Search for the cell housing the specified text and yield its [x, y] center coordinate. 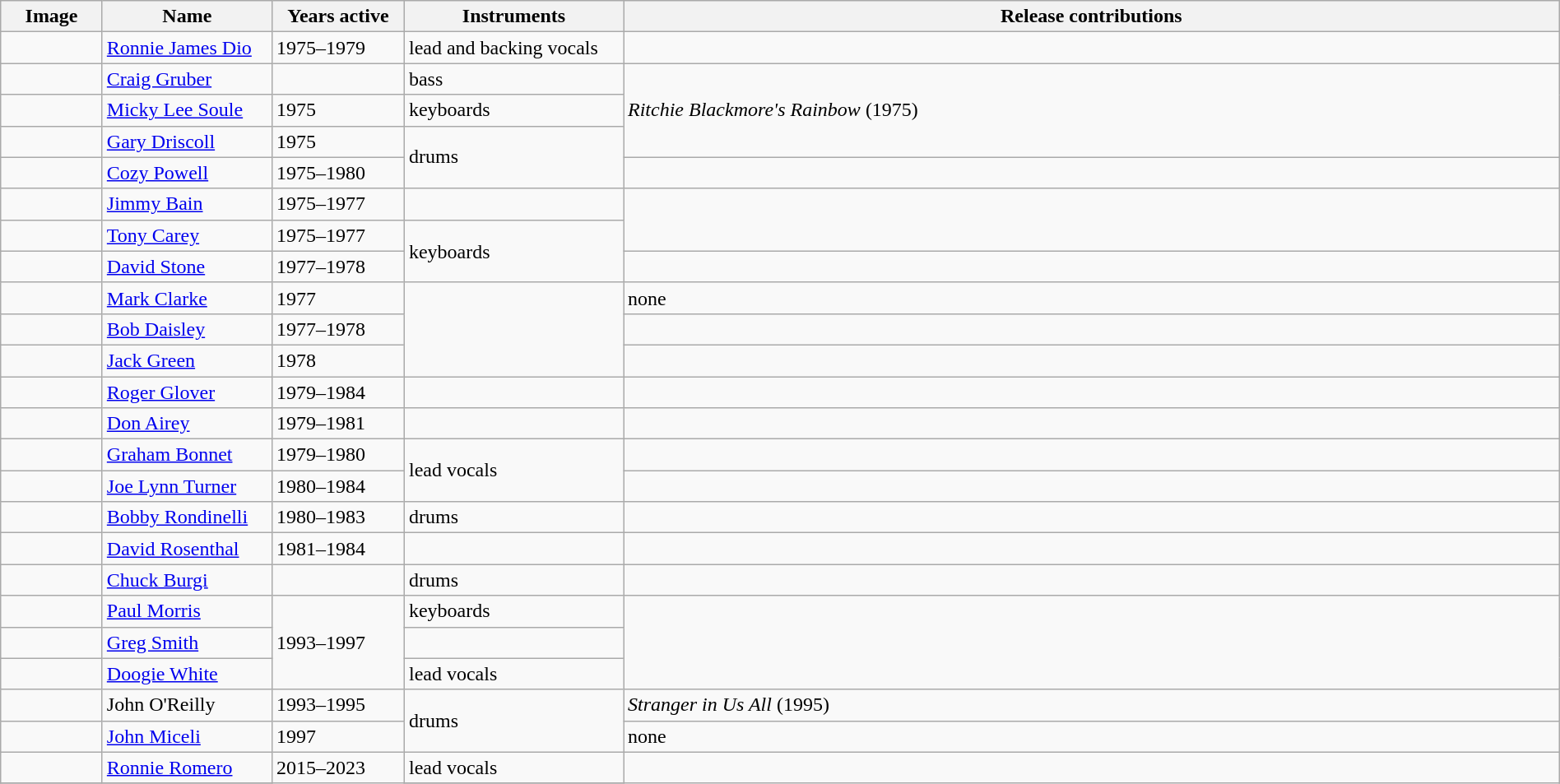
Cozy Powell [187, 173]
bass [513, 79]
Image [52, 16]
David Stone [187, 267]
Jack Green [187, 360]
Name [187, 16]
1997 [337, 736]
Doogie White [187, 674]
Gary Driscoll [187, 141]
Years active [337, 16]
1977 [337, 298]
Bobby Rondinelli [187, 517]
Ronnie Romero [187, 768]
David Rosenthal [187, 549]
1981–1984 [337, 549]
John O'Reilly [187, 705]
Stranger in Us All (1995) [1092, 705]
1993–1997 [337, 643]
Graham Bonnet [187, 455]
2015–2023 [337, 768]
1975–1980 [337, 173]
1979–1984 [337, 392]
1979–1980 [337, 455]
Instruments [513, 16]
1993–1995 [337, 705]
Ritchie Blackmore's Rainbow (1975) [1092, 110]
1979–1981 [337, 424]
Joe Lynn Turner [187, 486]
Ronnie James Dio [187, 48]
John Miceli [187, 736]
Mark Clarke [187, 298]
Greg Smith [187, 643]
1980–1983 [337, 517]
Bob Daisley [187, 329]
Jimmy Bain [187, 204]
1980–1984 [337, 486]
Chuck Burgi [187, 580]
Tony Carey [187, 235]
Craig Gruber [187, 79]
lead and backing vocals [513, 48]
Release contributions [1092, 16]
Don Airey [187, 424]
Micky Lee Soule [187, 110]
1978 [337, 360]
Paul Morris [187, 611]
Roger Glover [187, 392]
1975–1979 [337, 48]
